Return (X, Y) of the center of cell containing provided text 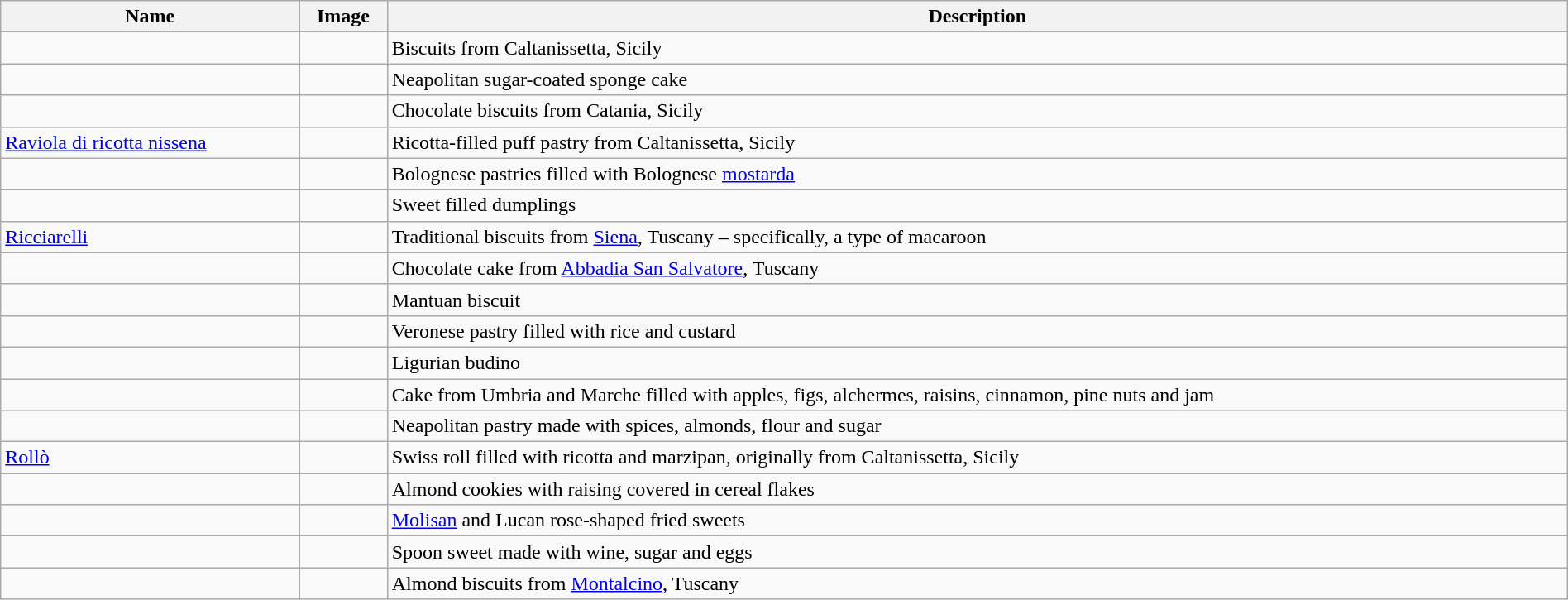
Chocolate biscuits from Catania, Sicily (978, 111)
Image (343, 17)
Veronese pastry filled with rice and custard (978, 331)
Biscuits from Caltanissetta, Sicily (978, 48)
Cake from Umbria and Marche filled with apples, figs, alchermes, raisins, cinnamon, pine nuts and jam (978, 395)
Sweet filled dumplings (978, 205)
Neapolitan sugar-coated sponge cake (978, 79)
Ricciarelli (151, 237)
Chocolate cake from Abbadia San Salvatore, Tuscany (978, 268)
Bolognese pastries filled with Bolognese mostarda (978, 174)
Swiss roll filled with ricotta and marzipan, originally from Caltanissetta, Sicily (978, 458)
Description (978, 17)
Ligurian budino (978, 362)
Almond cookies with raising covered in cereal flakes (978, 489)
Raviola di ricotta nissena (151, 142)
Spoon sweet made with wine, sugar and eggs (978, 552)
Traditional biscuits from Siena, Tuscany – specifically, a type of macaroon (978, 237)
Almond biscuits from Montalcino, Tuscany (978, 583)
Neapolitan pastry made with spices, almonds, flour and sugar (978, 426)
Ricotta-filled puff pastry from Caltanissetta, Sicily (978, 142)
Rollò (151, 458)
Molisan and Lucan rose-shaped fried sweets (978, 521)
Mantuan biscuit (978, 300)
Name (151, 17)
